Provide the [X, Y] coordinate of the cell's center where the given text is located.  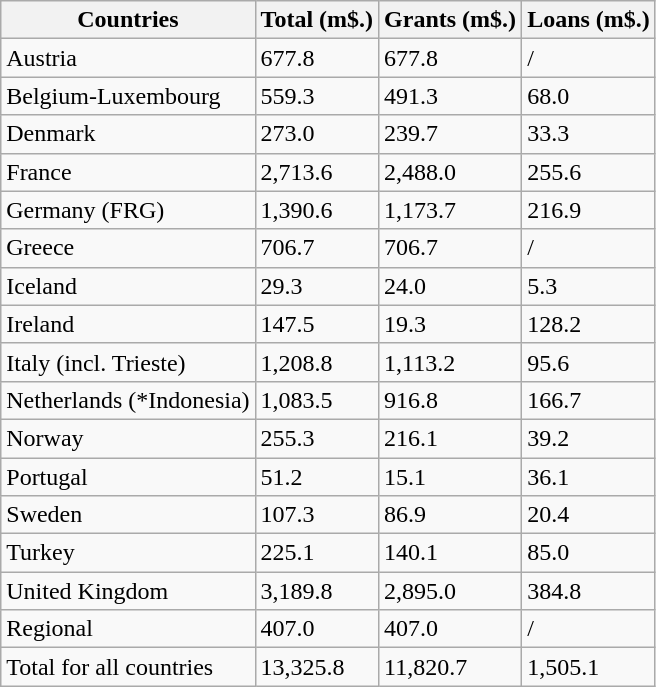
15.1 [450, 477]
11,820.7 [450, 667]
Total (m$.) [317, 20]
1,113.2 [450, 362]
Netherlands (*Indonesia) [128, 400]
Germany (FRG) [128, 210]
85.0 [589, 553]
Norway [128, 438]
33.3 [589, 134]
Regional [128, 629]
2,488.0 [450, 172]
147.5 [317, 324]
France [128, 172]
Denmark [128, 134]
216.9 [589, 210]
5.3 [589, 286]
Italy (incl. Trieste) [128, 362]
Greece [128, 248]
1,208.8 [317, 362]
128.2 [589, 324]
255.3 [317, 438]
29.3 [317, 286]
3,189.8 [317, 591]
24.0 [450, 286]
916.8 [450, 400]
2,895.0 [450, 591]
1,390.6 [317, 210]
491.3 [450, 96]
51.2 [317, 477]
Belgium-Luxembourg [128, 96]
19.3 [450, 324]
216.1 [450, 438]
Sweden [128, 515]
2,713.6 [317, 172]
225.1 [317, 553]
13,325.8 [317, 667]
1,505.1 [589, 667]
273.0 [317, 134]
United Kingdom [128, 591]
Loans (m$.) [589, 20]
Total for all countries [128, 667]
140.1 [450, 553]
559.3 [317, 96]
Austria [128, 58]
95.6 [589, 362]
107.3 [317, 515]
1,173.7 [450, 210]
36.1 [589, 477]
Countries [128, 20]
Portugal [128, 477]
Grants (m$.) [450, 20]
239.7 [450, 134]
Ireland [128, 324]
166.7 [589, 400]
255.6 [589, 172]
1,083.5 [317, 400]
39.2 [589, 438]
Turkey [128, 553]
86.9 [450, 515]
Iceland [128, 286]
384.8 [589, 591]
20.4 [589, 515]
68.0 [589, 96]
